Find where the given text appears and provide that cell's center as (X, Y) coordinate. 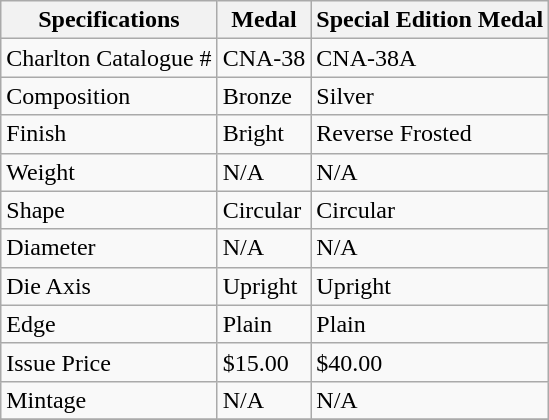
Finish (109, 134)
Special Edition Medal (430, 20)
Die Axis (109, 286)
Composition (109, 96)
Silver (430, 96)
CNA-38 (264, 58)
Weight (109, 172)
$40.00 (430, 362)
Bright (264, 134)
Diameter (109, 248)
CNA-38A (430, 58)
Charlton Catalogue # (109, 58)
Issue Price (109, 362)
Specifications (109, 20)
Bronze (264, 96)
Edge (109, 324)
$15.00 (264, 362)
Medal (264, 20)
Shape (109, 210)
Mintage (109, 400)
Reverse Frosted (430, 134)
